Locate the cell with the specified text and output its [x, y] center coordinate. 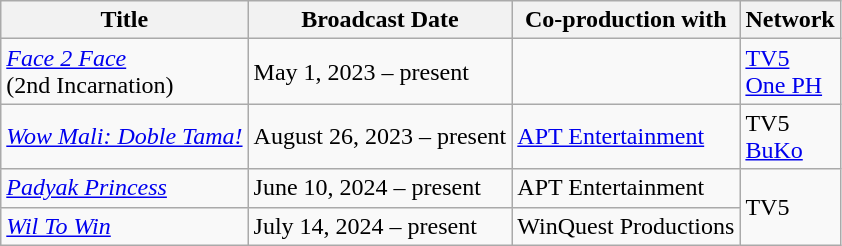
August 26, 2023 – present [380, 136]
Wow Mali: Doble Tama! [124, 136]
WinQuest Productions [626, 226]
Wil To Win [124, 226]
TV5 BuKo [790, 136]
TV5 [790, 207]
June 10, 2024 – present [380, 188]
Broadcast Date [380, 20]
Padyak Princess [124, 188]
Co-production with [626, 20]
July 14, 2024 – present [380, 226]
Network [790, 20]
TV5 One PH [790, 72]
Title [124, 20]
May 1, 2023 – present [380, 72]
Face 2 Face (2nd Incarnation) [124, 72]
